Identify which cell holds the provided text, then report its (X, Y) central coordinate. 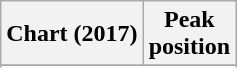
Chart (2017) (72, 34)
Peakposition (189, 34)
